Capture the cell that displays the provided text and extract its (x, y) central coordinate. 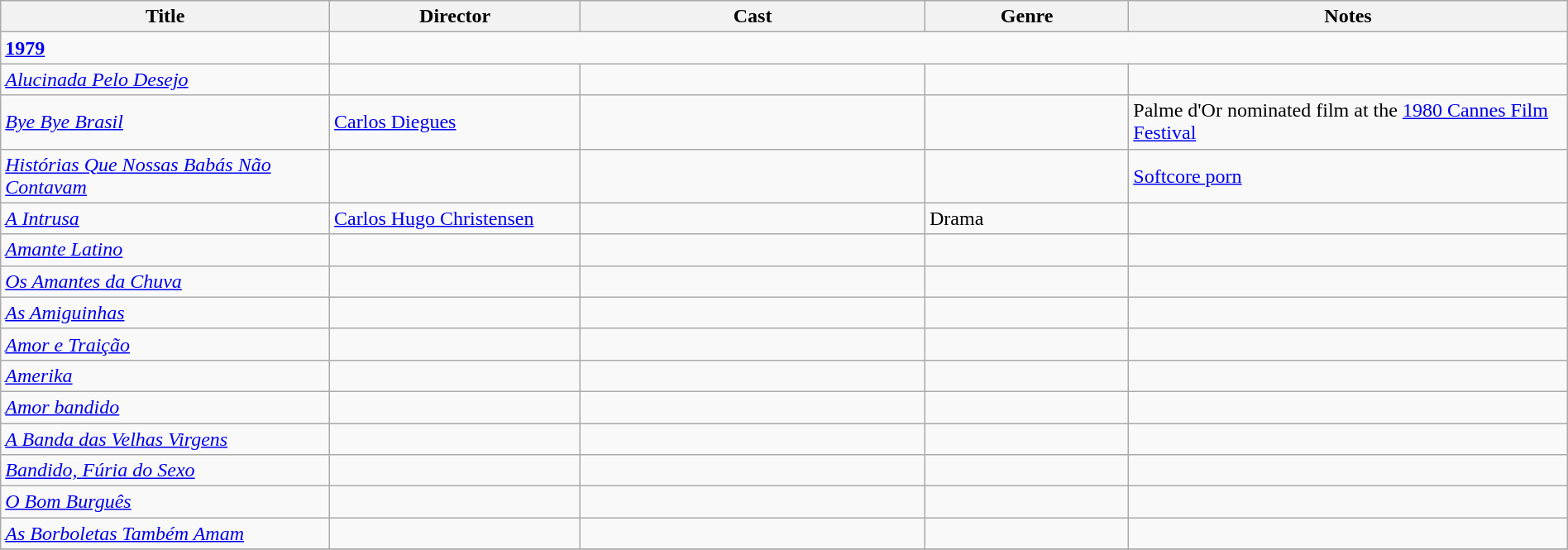
Cast (753, 17)
Palme d'Or nominated film at the 1980 Cannes Film Festival (1348, 122)
A Banda das Velhas Virgens (165, 439)
Genre (1026, 17)
Amor e Traição (165, 344)
Carlos Diegues (455, 122)
Bandido, Fúria do Sexo (165, 471)
A Intrusa (165, 218)
As Amiguinhas (165, 313)
Softcore porn (1348, 175)
Amerika (165, 375)
1979 (165, 48)
O Bom Burguês (165, 502)
Bye Bye Brasil (165, 122)
Drama (1026, 218)
Title (165, 17)
Carlos Hugo Christensen (455, 218)
Amante Latino (165, 250)
As Borboletas Também Amam (165, 533)
Os Amantes da Chuva (165, 281)
Alucinada Pelo Desejo (165, 79)
Amor bandido (165, 407)
Notes (1348, 17)
Director (455, 17)
Histórias Que Nossas Babás Não Contavam (165, 175)
